Provide the [X, Y] coordinate of the cell's center where the given text is located.  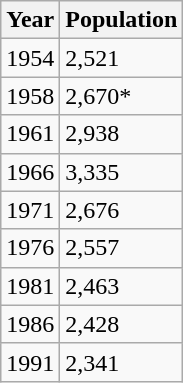
1991 [30, 362]
Year [30, 20]
2,938 [122, 134]
1958 [30, 96]
1966 [30, 172]
1954 [30, 58]
Population [122, 20]
2,557 [122, 248]
2,676 [122, 210]
1961 [30, 134]
2,463 [122, 286]
2,521 [122, 58]
2,341 [122, 362]
2,428 [122, 324]
1981 [30, 286]
1986 [30, 324]
1976 [30, 248]
2,670* [122, 96]
1971 [30, 210]
3,335 [122, 172]
